Identify which cell holds the provided text, then report its [X, Y] central coordinate. 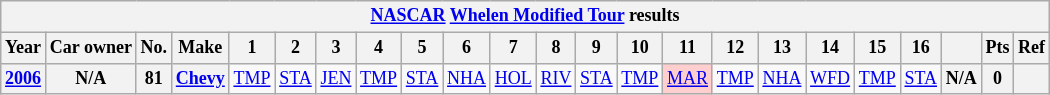
15 [877, 48]
5 [422, 48]
Chevy [200, 78]
1 [252, 48]
9 [596, 48]
Ref [1032, 48]
8 [556, 48]
3 [336, 48]
Pts [998, 48]
4 [379, 48]
10 [640, 48]
7 [513, 48]
NASCAR Whelen Modified Tour results [526, 16]
RIV [556, 78]
0 [998, 78]
81 [154, 78]
2006 [24, 78]
16 [920, 48]
6 [467, 48]
WFD [830, 78]
Year [24, 48]
JEN [336, 78]
No. [154, 48]
11 [688, 48]
12 [735, 48]
HOL [513, 78]
Car owner [90, 48]
MAR [688, 78]
2 [296, 48]
13 [782, 48]
Make [200, 48]
14 [830, 48]
